Pinpoint the cell where the given text exists, returning its (x, y) midpoint coordinate. 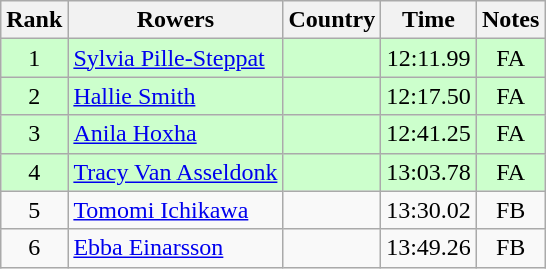
3 (34, 134)
Rowers (176, 20)
12:41.25 (429, 134)
6 (34, 248)
Country (332, 20)
2 (34, 96)
Notes (510, 20)
Tracy Van Asseldonk (176, 172)
4 (34, 172)
12:17.50 (429, 96)
5 (34, 210)
Tomomi Ichikawa (176, 210)
Hallie Smith (176, 96)
Sylvia Pille-Steppat (176, 58)
13:03.78 (429, 172)
Anila Hoxha (176, 134)
1 (34, 58)
12:11.99 (429, 58)
13:49.26 (429, 248)
13:30.02 (429, 210)
Ebba Einarsson (176, 248)
Time (429, 20)
Rank (34, 20)
